Provide the (X, Y) coordinate of the cell's center where the given text is located.  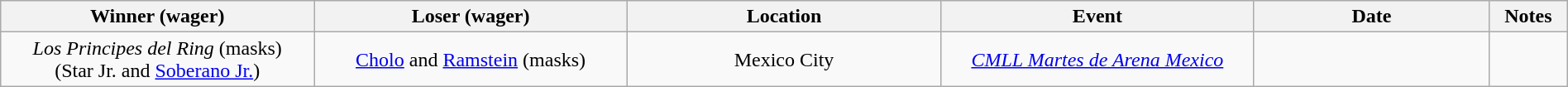
Los Principes del Ring (masks)(Star Jr. and Soberano Jr.) (157, 60)
Cholo and Ramstein (masks) (471, 60)
Date (1371, 17)
Loser (wager) (471, 17)
Notes (1528, 17)
Location (784, 17)
Winner (wager) (157, 17)
Mexico City (784, 60)
Event (1097, 17)
CMLL Martes de Arena Mexico (1097, 60)
